Provide the (X, Y) coordinate of the cell's center where the given text is located.  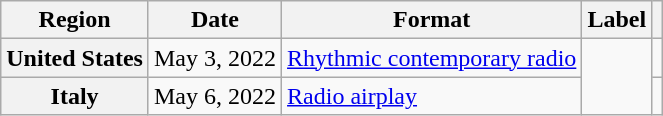
United States (75, 58)
Rhythmic contemporary radio (432, 58)
Label (617, 20)
May 3, 2022 (214, 58)
Region (75, 20)
Radio airplay (432, 96)
May 6, 2022 (214, 96)
Format (432, 20)
Date (214, 20)
Italy (75, 96)
